Return the [x, y] coordinate for the center point of the cell that contains the specified text.  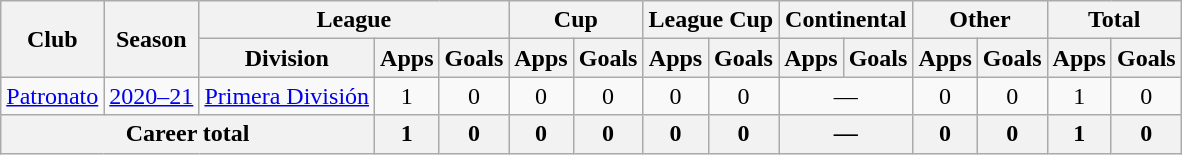
Division [287, 58]
Primera División [287, 96]
Total [1114, 20]
Season [152, 39]
League Cup [711, 20]
Other [980, 20]
Club [52, 39]
Career total [188, 134]
League [354, 20]
2020–21 [152, 96]
Cup [576, 20]
Continental [846, 20]
Patronato [52, 96]
